Capture the cell that displays the provided text and extract its [X, Y] central coordinate. 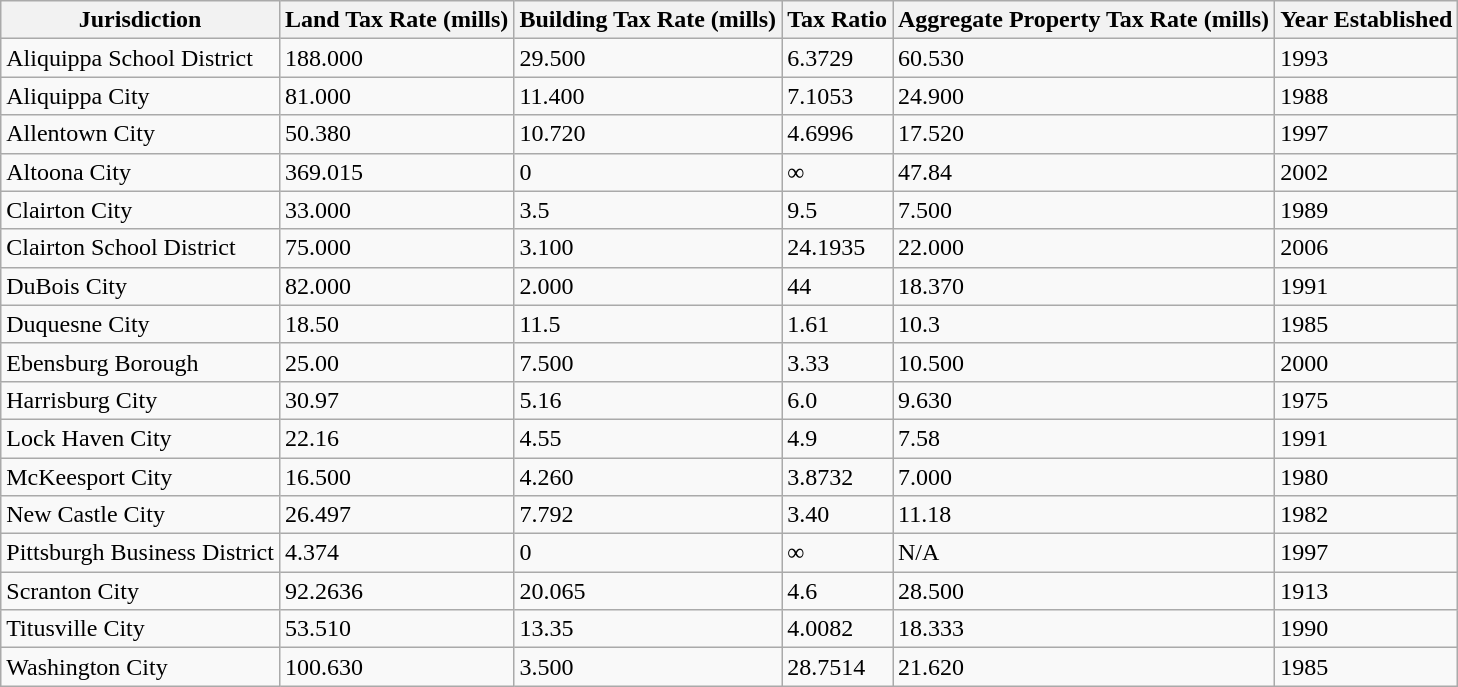
11.400 [648, 96]
20.065 [648, 591]
4.6996 [838, 134]
3.5 [648, 210]
4.6 [838, 591]
1980 [1366, 477]
4.9 [838, 438]
18.50 [396, 324]
Altoona City [140, 172]
2006 [1366, 248]
Aggregate Property Tax Rate (mills) [1083, 20]
10.500 [1083, 362]
18.370 [1083, 286]
82.000 [396, 286]
1975 [1366, 400]
26.497 [396, 515]
75.000 [396, 248]
6.0 [838, 400]
16.500 [396, 477]
22.000 [1083, 248]
24.1935 [838, 248]
2.000 [648, 286]
11.18 [1083, 515]
7.1053 [838, 96]
New Castle City [140, 515]
Titusville City [140, 629]
9.5 [838, 210]
2000 [1366, 362]
50.380 [396, 134]
30.97 [396, 400]
Clairton School District [140, 248]
4.374 [396, 553]
44 [838, 286]
10.720 [648, 134]
Allentown City [140, 134]
11.5 [648, 324]
1989 [1366, 210]
7.000 [1083, 477]
Clairton City [140, 210]
17.520 [1083, 134]
Jurisdiction [140, 20]
3.33 [838, 362]
Aliquippa City [140, 96]
6.3729 [838, 58]
28.7514 [838, 667]
3.40 [838, 515]
7.792 [648, 515]
29.500 [648, 58]
2002 [1366, 172]
4.260 [648, 477]
60.530 [1083, 58]
18.333 [1083, 629]
53.510 [396, 629]
28.500 [1083, 591]
13.35 [648, 629]
47.84 [1083, 172]
Duquesne City [140, 324]
92.2636 [396, 591]
33.000 [396, 210]
7.58 [1083, 438]
24.900 [1083, 96]
5.16 [648, 400]
Aliquippa School District [140, 58]
Lock Haven City [140, 438]
3.100 [648, 248]
Pittsburgh Business District [140, 553]
Year Established [1366, 20]
Building Tax Rate (mills) [648, 20]
9.630 [1083, 400]
Tax Ratio [838, 20]
188.000 [396, 58]
3.500 [648, 667]
McKeesport City [140, 477]
22.16 [396, 438]
1913 [1366, 591]
4.0082 [838, 629]
1990 [1366, 629]
3.8732 [838, 477]
1993 [1366, 58]
25.00 [396, 362]
21.620 [1083, 667]
Harrisburg City [140, 400]
N/A [1083, 553]
1.61 [838, 324]
Scranton City [140, 591]
Land Tax Rate (mills) [396, 20]
4.55 [648, 438]
10.3 [1083, 324]
100.630 [396, 667]
369.015 [396, 172]
1982 [1366, 515]
Ebensburg Borough [140, 362]
Washington City [140, 667]
DuBois City [140, 286]
81.000 [396, 96]
1988 [1366, 96]
